Find where the given text appears and provide that cell's center as (x, y) coordinate. 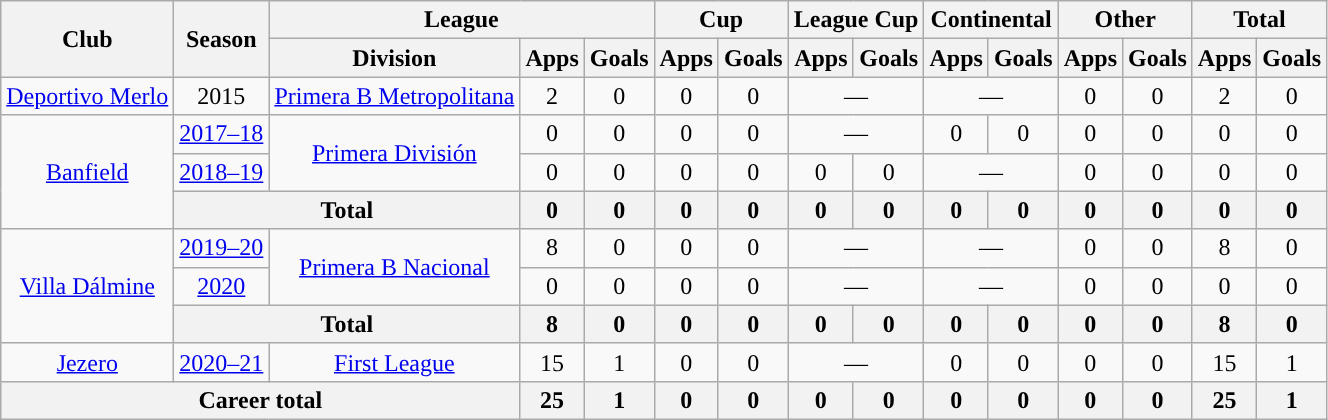
League Cup (856, 20)
Cup (721, 20)
Jezero (88, 362)
Career total (260, 400)
2015 (222, 96)
Other (1125, 20)
Villa Dálmine (88, 286)
2017–18 (222, 134)
2019–20 (222, 248)
Banfield (88, 172)
Continental (991, 20)
2020 (222, 286)
First League (394, 362)
2018–19 (222, 172)
Primera B Metropolitana (394, 96)
2020–21 (222, 362)
Division (394, 58)
Primera B Nacional (394, 267)
Deportivo Merlo (88, 96)
Season (222, 39)
League (462, 20)
Club (88, 39)
Primera División (394, 153)
